Search for the cell housing the specified text and yield its (x, y) center coordinate. 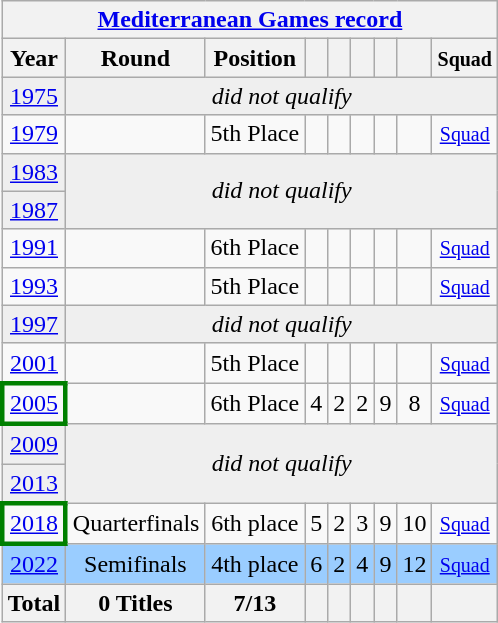
Quarterfinals (136, 524)
1991 (34, 248)
Position (255, 58)
4th place (255, 564)
1987 (34, 210)
6th place (255, 524)
6 (316, 564)
2005 (34, 404)
2001 (34, 363)
2013 (34, 484)
Round (136, 58)
2018 (34, 524)
1979 (34, 134)
1983 (34, 172)
Year (34, 58)
7/13 (255, 603)
2009 (34, 444)
Total (34, 603)
10 (414, 524)
1997 (34, 324)
0 Titles (136, 603)
5 (316, 524)
3 (362, 524)
2022 (34, 564)
1993 (34, 286)
12 (414, 564)
Mediterranean Games record (250, 20)
1975 (34, 96)
8 (414, 404)
Semifinals (136, 564)
